Provide the (x, y) coordinate of the cell's center where the given text is located.  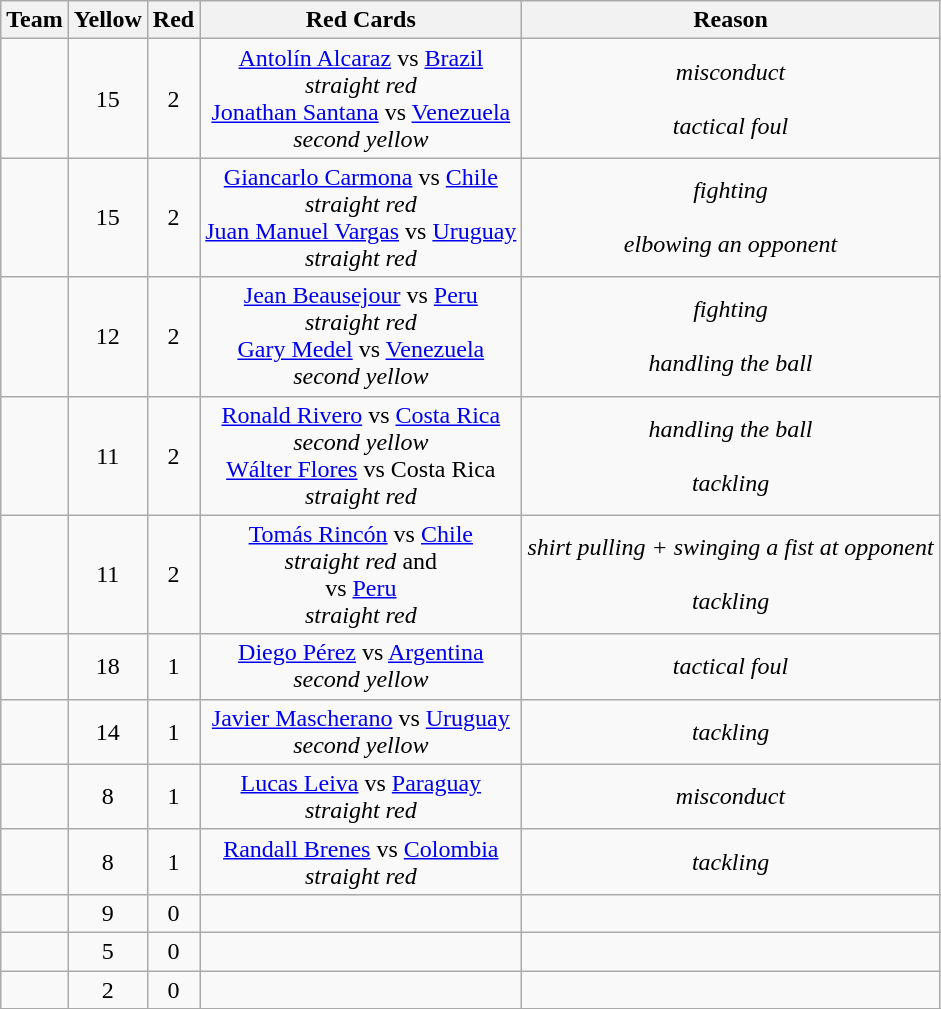
fighting handling the ball (730, 336)
Ronald Rivero vs Costa Ricasecond yellowWálter Flores vs Costa Ricastraight red (361, 456)
14 (108, 732)
Javier Mascherano vs Uruguaysecond yellow (361, 732)
Red (173, 20)
Red Cards (361, 20)
Lucas Leiva vs Paraguaystraight red (361, 796)
Randall Brenes vs Colombiastraight red (361, 862)
Yellow (108, 20)
misconduct (730, 796)
shirt pulling + swinging a fist at opponent tackling (730, 574)
Jean Beausejour vs Perustraight redGary Medel vs Venezuelasecond yellow (361, 336)
tactical foul (730, 666)
12 (108, 336)
18 (108, 666)
misconduct tactical foul (730, 98)
fighting elbowing an opponent (730, 218)
Reason (730, 20)
Tomás Rincón vs Chilestraight red and vs Peru straight red (361, 574)
handling the ball tackling (730, 456)
Diego Pérez vs Argentina second yellow (361, 666)
Team (35, 20)
Giancarlo Carmona vs Chilestraight redJuan Manuel Vargas vs Uruguay straight red (361, 218)
9 (108, 913)
5 (108, 951)
Antolín Alcaraz vs Brazilstraight redJonathan Santana vs Venezuela second yellow (361, 98)
